Detect which cell encompasses the target text, then output its [X, Y] center coordinate. 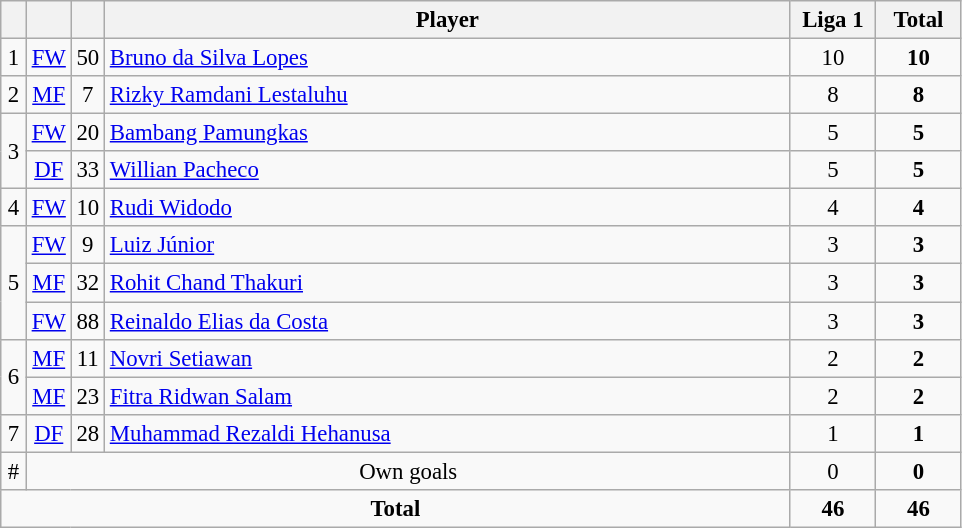
# [14, 471]
Rohit Chand Thakuri [447, 283]
11 [88, 358]
32 [88, 283]
Luiz Júnior [447, 245]
Bambang Pamungkas [447, 133]
28 [88, 433]
50 [88, 58]
Rudi Widodo [447, 208]
Liga 1 [833, 20]
Player [447, 20]
20 [88, 133]
Own goals [408, 471]
Muhammad Rezaldi Hehanusa [447, 433]
9 [88, 245]
Novri Setiawan [447, 358]
Reinaldo Elias da Costa [447, 321]
23 [88, 396]
33 [88, 170]
Willian Pacheco [447, 170]
6 [14, 376]
88 [88, 321]
Fitra Ridwan Salam [447, 396]
Rizky Ramdani Lestaluhu [447, 95]
Bruno da Silva Lopes [447, 58]
